From the cell containing the given text, extract its center point as (X, Y) coordinate. 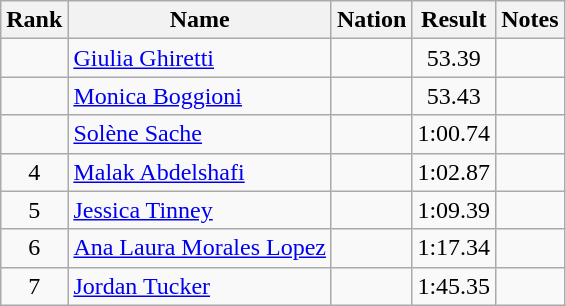
Monica Boggioni (200, 96)
5 (34, 210)
53.39 (454, 58)
6 (34, 248)
Result (454, 20)
Name (200, 20)
1:09.39 (454, 210)
1:02.87 (454, 172)
1:00.74 (454, 134)
53.43 (454, 96)
Nation (371, 20)
Notes (530, 20)
Rank (34, 20)
Ana Laura Morales Lopez (200, 248)
7 (34, 286)
Giulia Ghiretti (200, 58)
1:45.35 (454, 286)
Malak Abdelshafi (200, 172)
Solène Sache (200, 134)
1:17.34 (454, 248)
Jessica Tinney (200, 210)
Jordan Tucker (200, 286)
4 (34, 172)
